Return (X, Y) of the center of cell containing provided text 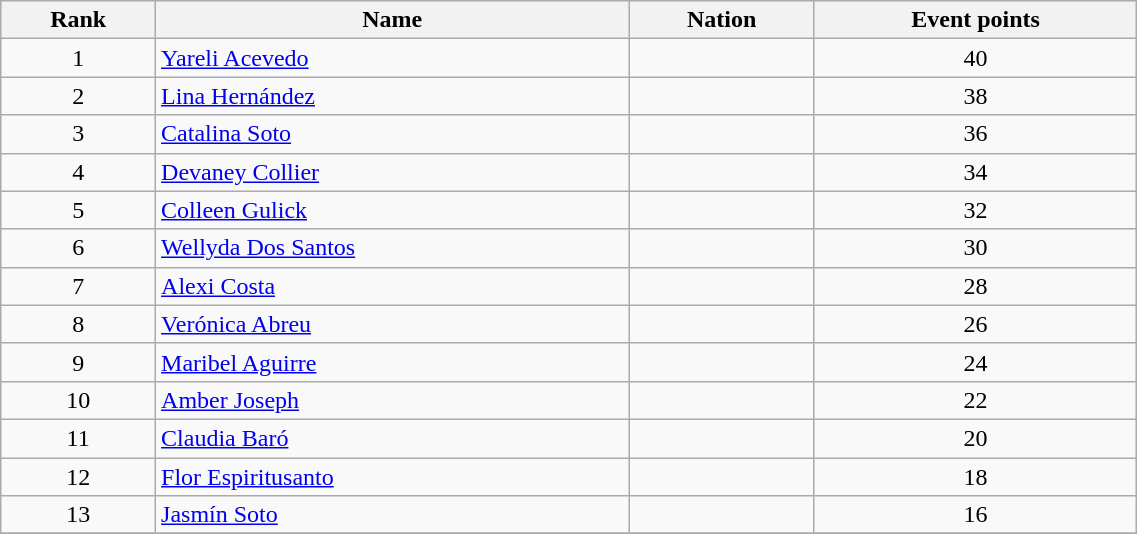
20 (975, 438)
Claudia Baró (392, 438)
Flor Espiritusanto (392, 477)
4 (78, 172)
1 (78, 58)
Devaney Collier (392, 172)
2 (78, 96)
16 (975, 515)
Colleen Gulick (392, 210)
13 (78, 515)
18 (975, 477)
26 (975, 324)
30 (975, 248)
24 (975, 362)
3 (78, 134)
Rank (78, 20)
Jasmín Soto (392, 515)
36 (975, 134)
22 (975, 400)
Name (392, 20)
Amber Joseph (392, 400)
12 (78, 477)
Maribel Aguirre (392, 362)
6 (78, 248)
Nation (722, 20)
Yareli Acevedo (392, 58)
32 (975, 210)
8 (78, 324)
Lina Hernández (392, 96)
11 (78, 438)
Event points (975, 20)
Verónica Abreu (392, 324)
34 (975, 172)
28 (975, 286)
5 (78, 210)
10 (78, 400)
Catalina Soto (392, 134)
9 (78, 362)
40 (975, 58)
Alexi Costa (392, 286)
7 (78, 286)
Wellyda Dos Santos (392, 248)
38 (975, 96)
